Capture the cell that displays the provided text and extract its (x, y) central coordinate. 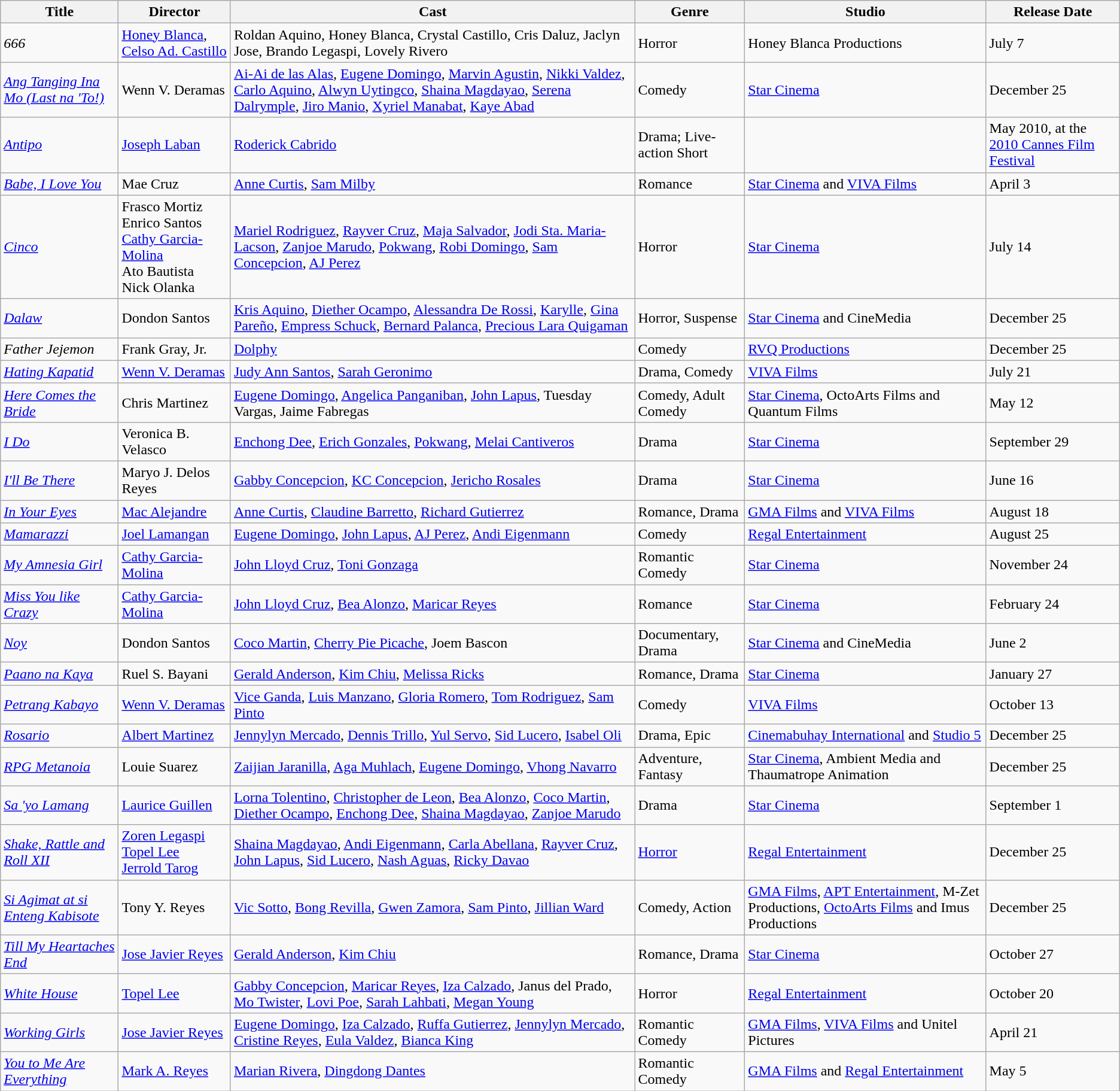
Comedy, Adult Comedy (690, 402)
In Your Eyes (60, 512)
Father Jejemon (60, 349)
Eugene Domingo, Iza Calzado, Ruffa Gutierrez, Jennylyn Mercado, Cristine Reyes, Eula Valdez, Bianca King (432, 1032)
Coco Martin, Cherry Pie Picache, Joem Bascon (432, 643)
Shake, Rattle and Roll XII (60, 852)
Mac Alejandre (175, 512)
Eugene Domingo, Angelica Panganiban, John Lapus, Tuesday Vargas, Jaime Fabregas (432, 402)
Laurice Guillen (175, 806)
RPG Metanoia (60, 766)
Ang Tanging Ina Mo (Last na 'To!) (60, 90)
Miss You like Crazy (60, 604)
Ruel S. Bayani (175, 674)
Working Girls (60, 1032)
Enchong Dee, Erich Gonzales, Pokwang, Melai Cantiveros (432, 442)
John Lloyd Cruz, Bea Alonzo, Maricar Reyes (432, 604)
September 29 (1053, 442)
My Amnesia Girl (60, 565)
Gerald Anderson, Kim Chiu, Melissa Ricks (432, 674)
John Lloyd Cruz, Toni Gonzaga (432, 565)
Lorna Tolentino, Christopher de Leon, Bea Alonzo, Coco Martin, Diether Ocampo, Enchong Dee, Shaina Magdayao, Zanjoe Marudo (432, 806)
Noy (60, 643)
October 20 (1053, 993)
Cast (432, 12)
Comedy, Action (690, 907)
Anne Curtis, Sam Milby (432, 184)
April 3 (1053, 184)
Mamarazzi (60, 534)
I Do (60, 442)
June 2 (1053, 643)
Kris Aquino, Diether Ocampo, Alessandra De Rossi, Karylle, Gina Pareño, Empress Schuck, Bernard Palanca, Precious Lara Quigaman (432, 318)
Drama; Live-action Short (690, 145)
August 18 (1053, 512)
Hating Kapatid (60, 372)
GMA Films and Regal Entertainment (865, 1071)
Dalaw (60, 318)
Roldan Aquino, Honey Blanca, Crystal Castillo, Cris Daluz, Jaclyn Jose, Brando Legaspi, Lovely Rivero (432, 43)
August 25 (1053, 534)
Joel Lamangan (175, 534)
Zoren LegaspiTopel LeeJerrold Tarog (175, 852)
Vice Ganda, Luis Manzano, Gloria Romero, Tom Rodriguez, Sam Pinto (432, 705)
Eugene Domingo, John Lapus, AJ Perez, Andi Eigenmann (432, 534)
January 27 (1053, 674)
Judy Ann Santos, Sarah Geronimo (432, 372)
Genre (690, 12)
Adventure, Fantasy (690, 766)
Tony Y. Reyes (175, 907)
Shaina Magdayao, Andi Eigenmann, Carla Abellana, Rayver Cruz, John Lapus, Sid Lucero, Nash Aguas, Ricky Davao (432, 852)
October 13 (1053, 705)
GMA Films, VIVA Films and Unitel Pictures (865, 1032)
Albert Martinez (175, 736)
Topel Lee (175, 993)
Sa 'yo Lamang (60, 806)
October 27 (1053, 954)
Veronica B. Velasco (175, 442)
Mark A. Reyes (175, 1071)
Louie Suarez (175, 766)
GMA Films and VIVA Films (865, 512)
Jennylyn Mercado, Dennis Trillo, Yul Servo, Sid Lucero, Isabel Oli (432, 736)
Si Agimat at si Enteng Kabisote (60, 907)
May 2010, at the 2010 Cannes Film Festival (1053, 145)
Paano na Kaya (60, 674)
RVQ Productions (865, 349)
Director (175, 12)
Horror, Suspense (690, 318)
Joseph Laban (175, 145)
Frasco MortizEnrico SantosCathy Garcia-MolinaAto BautistaNick Olanka (175, 247)
Studio (865, 12)
Honey Blanca, Celso Ad. Castillo (175, 43)
Here Comes the Bride (60, 402)
November 24 (1053, 565)
Dolphy (432, 349)
July 14 (1053, 247)
July 7 (1053, 43)
Chris Martinez (175, 402)
April 21 (1053, 1032)
Drama, Comedy (690, 372)
Zaijian Jaranilla, Aga Muhlach, Eugene Domingo, Vhong Navarro (432, 766)
You to Me Are Everything (60, 1071)
Star Cinema, OctoArts Films and Quantum Films (865, 402)
February 24 (1053, 604)
Vic Sotto, Bong Revilla, Gwen Zamora, Sam Pinto, Jillian Ward (432, 907)
Star Cinema and VIVA Films (865, 184)
Mariel Rodriguez, Rayver Cruz, Maja Salvador, Jodi Sta. Maria-Lacson, Zanjoe Marudo, Pokwang, Robi Domingo, Sam Concepcion, AJ Perez (432, 247)
September 1 (1053, 806)
June 16 (1053, 480)
Cinemabuhay International and Studio 5 (865, 736)
Maryo J. Delos Reyes (175, 480)
Anne Curtis, Claudine Barretto, Richard Gutierrez (432, 512)
Gabby Concepcion, Maricar Reyes, Iza Calzado, Janus del Prado, Mo Twister, Lovi Poe, Sarah Lahbati, Megan Young (432, 993)
May 5 (1053, 1071)
GMA Films, APT Entertainment, M-Zet Productions, OctoArts Films and Imus Productions (865, 907)
Babe, I Love You (60, 184)
Documentary, Drama (690, 643)
Gabby Concepcion, KC Concepcion, Jericho Rosales (432, 480)
Frank Gray, Jr. (175, 349)
July 21 (1053, 372)
Mae Cruz (175, 184)
Rosario (60, 736)
Roderick Cabrido (432, 145)
I'll Be There (60, 480)
666 (60, 43)
Till My Heartaches End (60, 954)
Marian Rivera, Dingdong Dantes (432, 1071)
Honey Blanca Productions (865, 43)
Title (60, 12)
Release Date (1053, 12)
Cinco (60, 247)
White House (60, 993)
Gerald Anderson, Kim Chiu (432, 954)
Antipo (60, 145)
Drama, Epic (690, 736)
Star Cinema, Ambient Media and Thaumatrope Animation (865, 766)
May 12 (1053, 402)
Petrang Kabayo (60, 705)
